For the text-containing cell, return its midpoint in (X, Y) coordinate format. 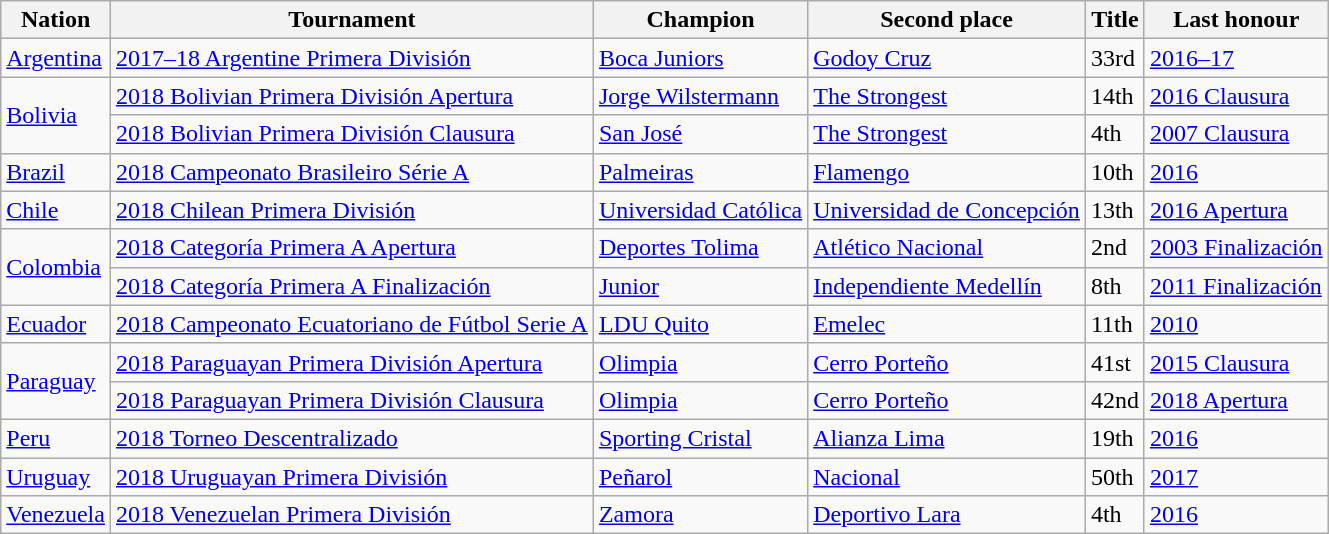
Colombia (56, 267)
Ecuador (56, 324)
33rd (1114, 58)
50th (1114, 477)
Junior (700, 286)
10th (1114, 172)
Universidad Católica (700, 210)
Zamora (700, 515)
2016 Clausura (1236, 96)
Boca Juniors (700, 58)
Nacional (947, 477)
14th (1114, 96)
LDU Quito (700, 324)
Peñarol (700, 477)
2018 Categoría Primera A Apertura (352, 248)
Bolivia (56, 115)
Jorge Wilstermann (700, 96)
2018 Uruguayan Primera División (352, 477)
2018 Venezuelan Primera División (352, 515)
Venezuela (56, 515)
2018 Apertura (1236, 400)
Alianza Lima (947, 438)
2018 Paraguayan Primera División Apertura (352, 362)
2018 Torneo Descentralizado (352, 438)
Atlético Nacional (947, 248)
41st (1114, 362)
Argentina (56, 58)
Nation (56, 20)
Tournament (352, 20)
2010 (1236, 324)
2018 Bolivian Primera División Apertura (352, 96)
Peru (56, 438)
42nd (1114, 400)
2016 Apertura (1236, 210)
Independiente Medellín (947, 286)
2018 Paraguayan Primera División Clausura (352, 400)
13th (1114, 210)
Paraguay (56, 381)
Last honour (1236, 20)
2018 Bolivian Primera División Clausura (352, 134)
2018 Campeonato Ecuatoriano de Fútbol Serie A (352, 324)
11th (1114, 324)
Second place (947, 20)
Brazil (56, 172)
Champion (700, 20)
Uruguay (56, 477)
Sporting Cristal (700, 438)
2016–17 (1236, 58)
Deportivo Lara (947, 515)
San José (700, 134)
2007 Clausura (1236, 134)
Godoy Cruz (947, 58)
2015 Clausura (1236, 362)
Palmeiras (700, 172)
2011 Finalización (1236, 286)
2018 Categoría Primera A Finalización (352, 286)
2003 Finalización (1236, 248)
Universidad de Concepción (947, 210)
Flamengo (947, 172)
2017–18 Argentine Primera División (352, 58)
8th (1114, 286)
Title (1114, 20)
19th (1114, 438)
2017 (1236, 477)
Emelec (947, 324)
Deportes Tolima (700, 248)
Chile (56, 210)
2018 Chilean Primera División (352, 210)
2018 Campeonato Brasileiro Série A (352, 172)
2nd (1114, 248)
